Pinpoint the cell where the given text exists, returning its (x, y) midpoint coordinate. 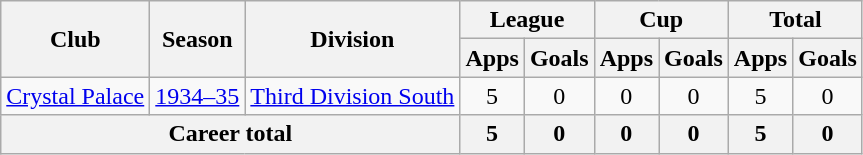
1934–35 (198, 96)
Division (352, 39)
Career total (230, 134)
Cup (661, 20)
Club (76, 39)
Third Division South (352, 96)
Total (795, 20)
Season (198, 39)
Crystal Palace (76, 96)
League (527, 20)
